Pinpoint the cell where the given text exists, returning its (X, Y) midpoint coordinate. 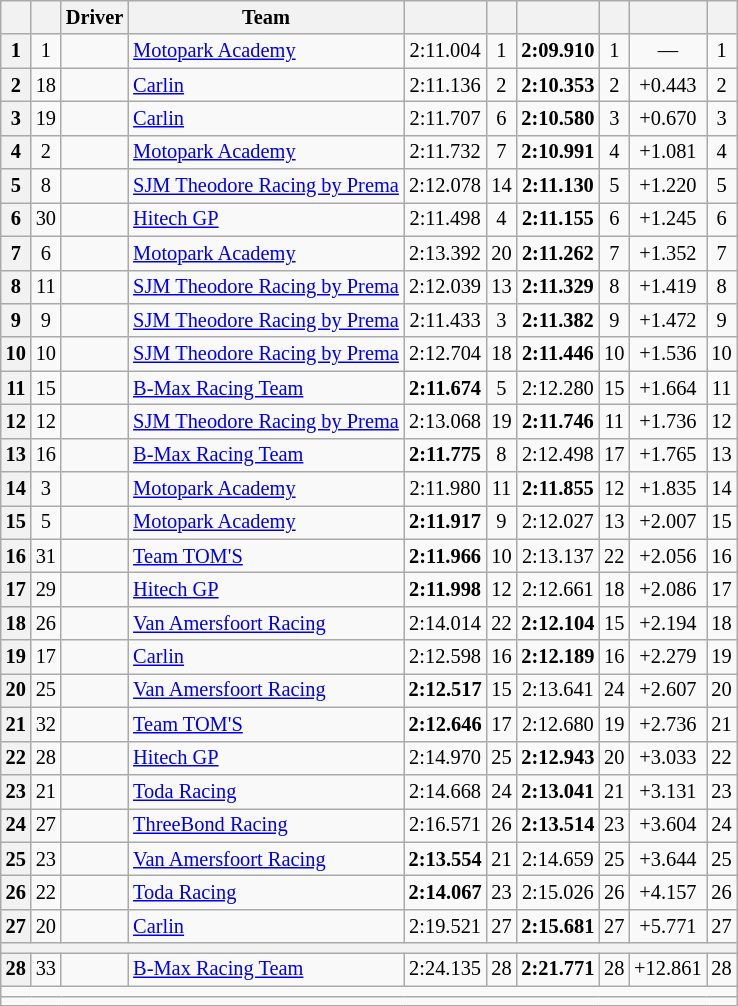
+4.157 (668, 892)
2:12.039 (446, 287)
— (668, 51)
2:13.514 (558, 825)
2:10.353 (558, 85)
2:10.580 (558, 118)
2:11.130 (558, 186)
2:11.446 (558, 354)
2:11.674 (446, 388)
2:11.707 (446, 118)
2:12.078 (446, 186)
2:12.189 (558, 657)
+1.536 (668, 354)
+1.081 (668, 152)
2:11.855 (558, 489)
2:10.991 (558, 152)
2:11.136 (446, 85)
30 (46, 219)
+12.861 (668, 969)
+1.835 (668, 489)
+2.736 (668, 724)
33 (46, 969)
2:11.155 (558, 219)
2:13.392 (446, 253)
ThreeBond Racing (266, 825)
+1.245 (668, 219)
Team (266, 17)
+1.736 (668, 421)
2:11.433 (446, 320)
+1.419 (668, 287)
+5.771 (668, 926)
2:14.659 (558, 859)
2:14.970 (446, 758)
+3.604 (668, 825)
2:09.910 (558, 51)
+1.220 (668, 186)
2:13.554 (446, 859)
2:14.668 (446, 791)
2:13.641 (558, 690)
2:16.571 (446, 825)
2:12.661 (558, 589)
2:12.943 (558, 758)
2:12.517 (446, 690)
2:12.598 (446, 657)
2:11.980 (446, 489)
2:13.137 (558, 556)
2:12.704 (446, 354)
2:11.966 (446, 556)
+2.056 (668, 556)
+3.131 (668, 791)
2:12.646 (446, 724)
2:11.329 (558, 287)
+3.033 (668, 758)
29 (46, 589)
+0.670 (668, 118)
2:13.041 (558, 791)
2:12.027 (558, 522)
+2.086 (668, 589)
+3.644 (668, 859)
2:19.521 (446, 926)
Driver (94, 17)
+1.472 (668, 320)
+2.194 (668, 623)
2:11.262 (558, 253)
2:11.382 (558, 320)
+1.765 (668, 455)
2:21.771 (558, 969)
2:11.498 (446, 219)
2:11.998 (446, 589)
2:24.135 (446, 969)
31 (46, 556)
+0.443 (668, 85)
+1.352 (668, 253)
2:12.680 (558, 724)
2:15.026 (558, 892)
2:15.681 (558, 926)
+2.279 (668, 657)
2:12.280 (558, 388)
2:11.732 (446, 152)
2:14.067 (446, 892)
+1.664 (668, 388)
32 (46, 724)
+2.607 (668, 690)
2:11.917 (446, 522)
2:12.104 (558, 623)
+2.007 (668, 522)
2:13.068 (446, 421)
2:12.498 (558, 455)
2:11.775 (446, 455)
2:11.004 (446, 51)
2:14.014 (446, 623)
2:11.746 (558, 421)
